Locate the cell with the specified text and output its [X, Y] center coordinate. 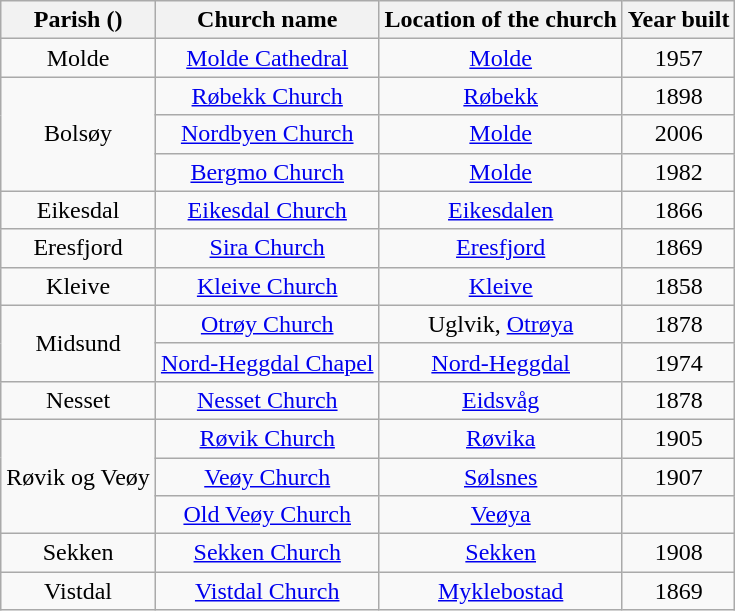
1858 [678, 286]
Midsund [78, 343]
Kleive Church [267, 286]
Myklebostad [500, 591]
Nesset Church [267, 400]
Røvik Church [267, 438]
Nesset [78, 400]
Church name [267, 20]
Eikesdal Church [267, 210]
Røvik og Veøy [78, 476]
Veøy Church [267, 477]
Vistdal Church [267, 591]
Sekken Church [267, 553]
Røvika [500, 438]
Sølsnes [500, 477]
Røbekk [500, 96]
Location of the church [500, 20]
1898 [678, 96]
Nordbyen Church [267, 134]
1982 [678, 172]
Otrøy Church [267, 324]
Old Veøy Church [267, 515]
Bolsøy [78, 134]
Eidsvåg [500, 400]
1974 [678, 362]
Røbekk Church [267, 96]
Nord-Heggdal Chapel [267, 362]
Veøya [500, 515]
Molde Cathedral [267, 58]
Parish () [78, 20]
Vistdal [78, 591]
1907 [678, 477]
Nord-Heggdal [500, 362]
1957 [678, 58]
Bergmo Church [267, 172]
2006 [678, 134]
Eikesdalen [500, 210]
1908 [678, 553]
Eikesdal [78, 210]
1905 [678, 438]
Sira Church [267, 248]
Year built [678, 20]
1866 [678, 210]
Uglvik, Otrøya [500, 324]
